From the cell containing the given text, extract its center point as [x, y] coordinate. 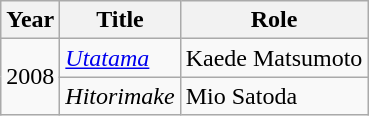
Utatama [120, 58]
Kaede Matsumoto [274, 58]
Mio Satoda [274, 96]
Role [274, 20]
Hitorimake [120, 96]
Year [30, 20]
2008 [30, 77]
Title [120, 20]
